Pinpoint the cell where the given text exists, returning its [x, y] midpoint coordinate. 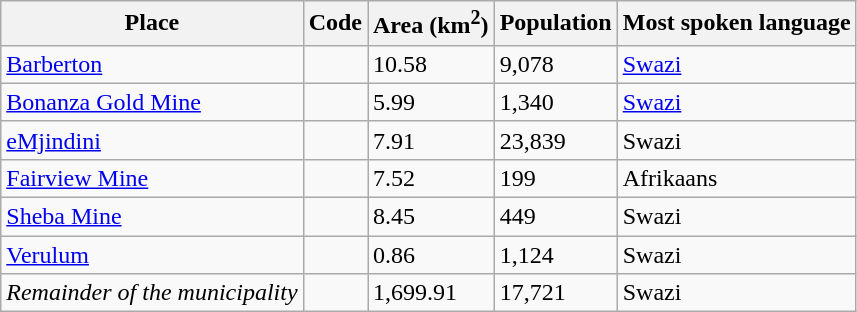
1,699.91 [432, 293]
17,721 [556, 293]
199 [556, 178]
449 [556, 217]
23,839 [556, 140]
5.99 [432, 102]
Fairview Mine [152, 178]
Most spoken language [736, 24]
1,340 [556, 102]
Afrikaans [736, 178]
10.58 [432, 64]
7.52 [432, 178]
Bonanza Gold Mine [152, 102]
0.86 [432, 255]
7.91 [432, 140]
eMjindini [152, 140]
Population [556, 24]
9,078 [556, 64]
Code [335, 24]
Sheba Mine [152, 217]
Remainder of the municipality [152, 293]
1,124 [556, 255]
Verulum [152, 255]
Place [152, 24]
8.45 [432, 217]
Barberton [152, 64]
Area (km2) [432, 24]
